For the text-containing cell, return its midpoint in (x, y) coordinate format. 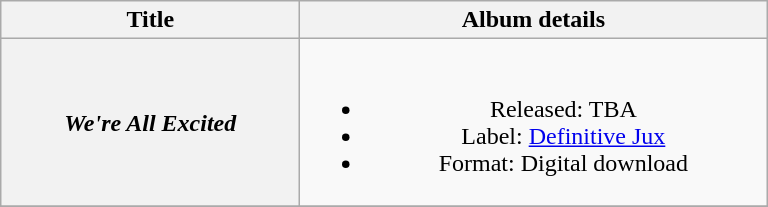
Title (150, 20)
Released: TBALabel: Definitive JuxFormat: Digital download (534, 122)
We're All Excited (150, 122)
Album details (534, 20)
